Return the [x, y] coordinate for the center point of the cell that contains the specified text.  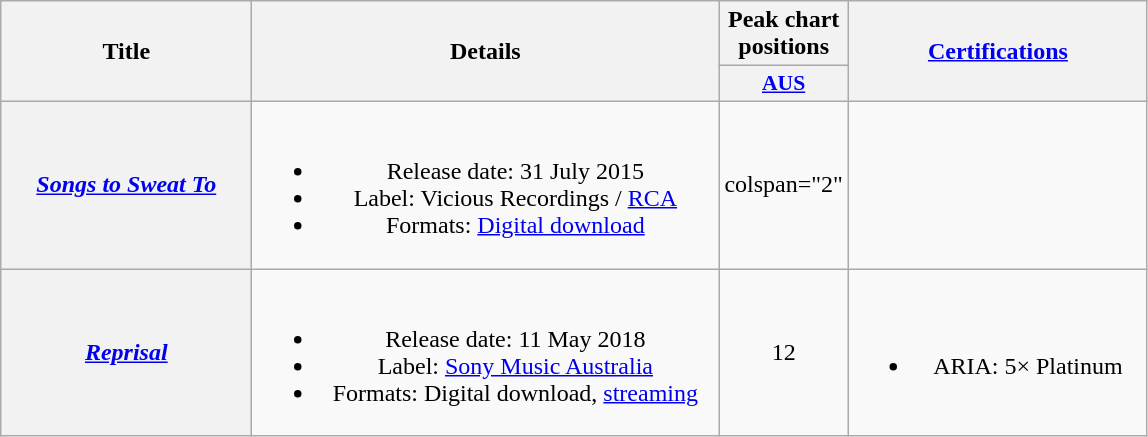
Release date: 11 May 2018Label: Sony Music AustraliaFormats: Digital download, streaming [486, 352]
colspan="2" [784, 184]
Certifications [998, 52]
Details [486, 52]
Peak chart positions [784, 34]
12 [784, 352]
Release date: 31 July 2015Label: Vicious Recordings / RCAFormats: Digital download [486, 184]
Reprisal [126, 352]
Songs to Sweat To [126, 184]
Title [126, 52]
ARIA: 5× Platinum [998, 352]
AUS [784, 84]
